Detect which cell encompasses the target text, then output its [X, Y] center coordinate. 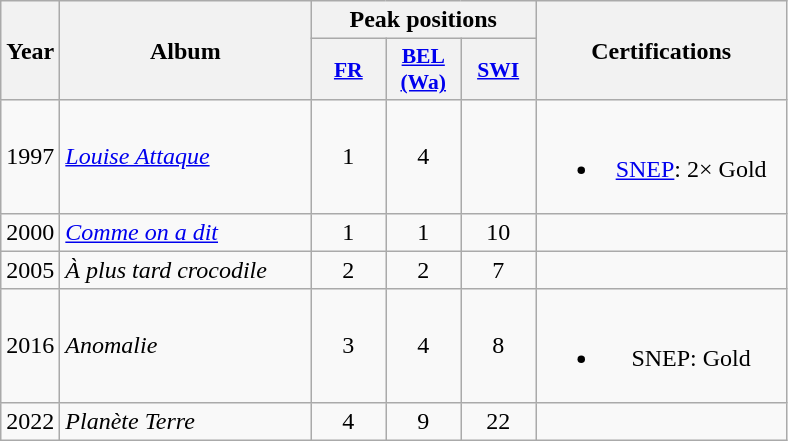
1997 [30, 156]
Louise Attaque [186, 156]
FR [348, 70]
22 [498, 421]
3 [348, 346]
Planète Terre [186, 421]
Comme on a dit [186, 232]
SWI [498, 70]
BEL (Wa) [424, 70]
Anomalie [186, 346]
Certifications [662, 50]
Peak positions [424, 20]
2016 [30, 346]
10 [498, 232]
À plus tard crocodile [186, 270]
Album [186, 50]
2000 [30, 232]
SNEP: Gold [662, 346]
SNEP: 2× Gold [662, 156]
9 [424, 421]
2005 [30, 270]
7 [498, 270]
2022 [30, 421]
8 [498, 346]
Year [30, 50]
